Provide the (X, Y) coordinate of the cell's center where the given text is located.  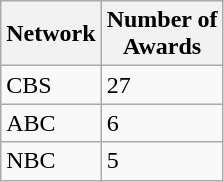
NBC (51, 161)
27 (162, 85)
Number ofAwards (162, 34)
ABC (51, 123)
Network (51, 34)
6 (162, 123)
CBS (51, 85)
5 (162, 161)
